Determine the (x, y) coordinate at the center of the cell enclosing the given text.  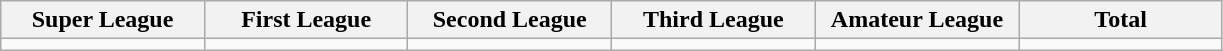
Amateur League (917, 20)
Second League (510, 20)
Super League (103, 20)
Third League (714, 20)
Total (1121, 20)
First League (306, 20)
